Detect which cell encompasses the target text, then output its [X, Y] center coordinate. 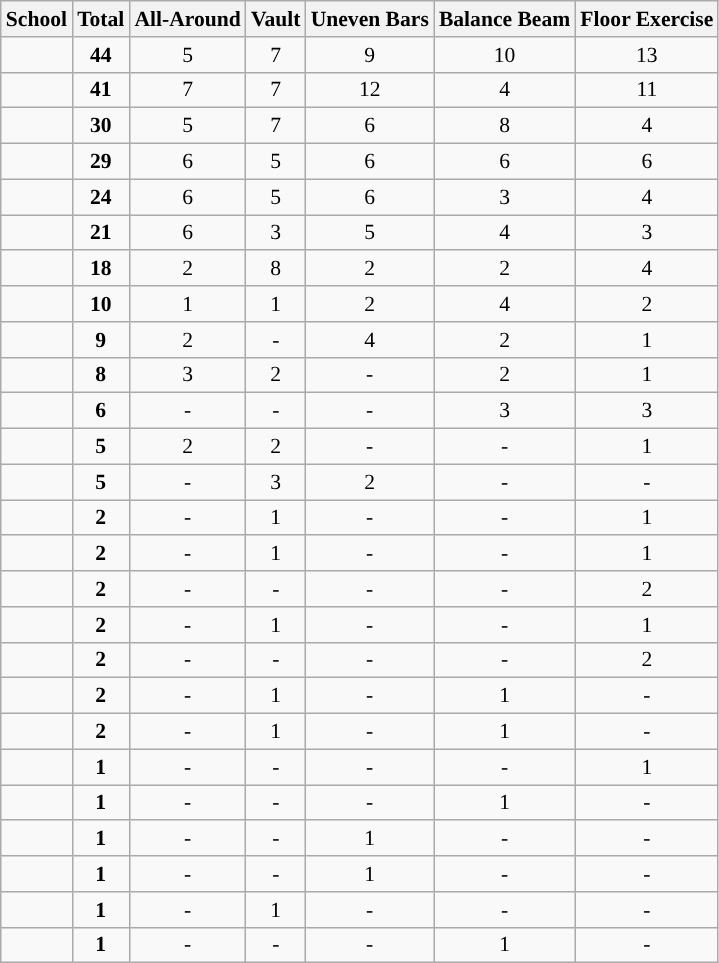
21 [100, 233]
11 [646, 90]
29 [100, 162]
Balance Beam [504, 19]
18 [100, 269]
44 [100, 55]
Total [100, 19]
Vault [276, 19]
13 [646, 55]
41 [100, 90]
Uneven Bars [370, 19]
All-Around [187, 19]
24 [100, 197]
Floor Exercise [646, 19]
30 [100, 126]
School [36, 19]
12 [370, 90]
